Find where the given text appears and provide that cell's center as (x, y) coordinate. 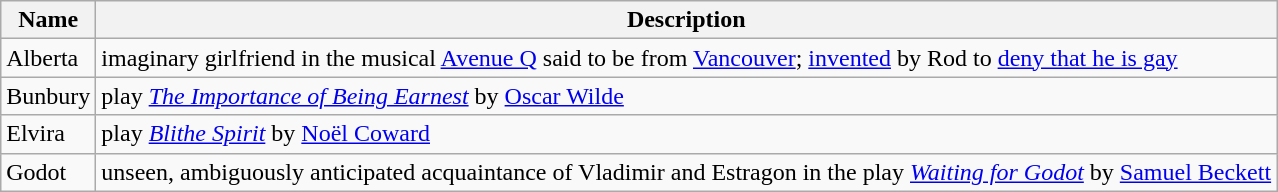
Name (48, 20)
Alberta (48, 58)
Description (686, 20)
play The Importance of Being Earnest by Oscar Wilde (686, 96)
imaginary girlfriend in the musical Avenue Q said to be from Vancouver; invented by Rod to deny that he is gay (686, 58)
Elvira (48, 134)
Bunbury (48, 96)
play Blithe Spirit by Noël Coward (686, 134)
Godot (48, 172)
unseen, ambiguously anticipated acquaintance of Vladimir and Estragon in the play Waiting for Godot by Samuel Beckett (686, 172)
